Output the [x, y] coordinate of the center of the cell containing the given text.  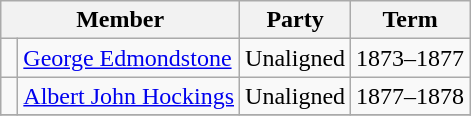
Albert John Hockings [129, 96]
1877–1878 [410, 96]
Party [296, 20]
Member [120, 20]
George Edmondstone [129, 58]
1873–1877 [410, 58]
Term [410, 20]
